Provide the [X, Y] coordinate of the cell's center where the given text is located.  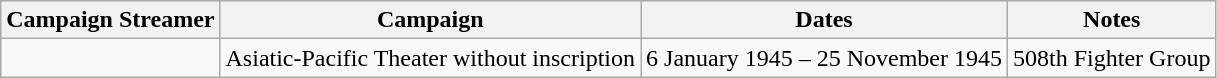
Campaign Streamer [110, 20]
6 January 1945 – 25 November 1945 [824, 58]
508th Fighter Group [1112, 58]
Notes [1112, 20]
Asiatic-Pacific Theater without inscription [430, 58]
Dates [824, 20]
Campaign [430, 20]
